Detect which cell encompasses the target text, then output its (X, Y) center coordinate. 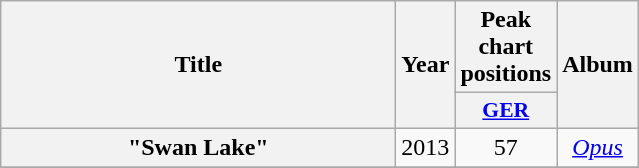
Year (426, 65)
Album (598, 65)
Peak chart positions (506, 47)
2013 (426, 147)
GER (506, 111)
"Swan Lake" (198, 147)
Title (198, 65)
Opus (598, 147)
57 (506, 147)
